Return the (X, Y) coordinate for the center point of the cell that contains the specified text.  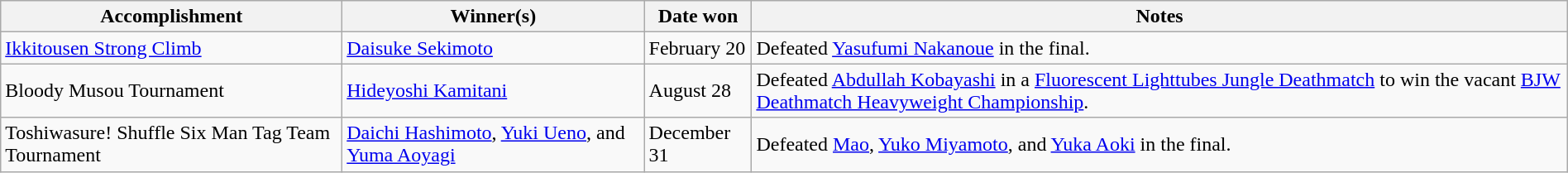
Daisuke Sekimoto (493, 48)
Ikkitousen Strong Climb (172, 48)
August 28 (698, 91)
Hideyoshi Kamitani (493, 91)
Defeated Mao, Yuko Miyamoto, and Yuka Aoki in the final. (1159, 144)
Daichi Hashimoto, Yuki Ueno, and Yuma Aoyagi (493, 144)
December 31 (698, 144)
Toshiwasure! Shuffle Six Man Tag Team Tournament (172, 144)
Bloody Musou Tournament (172, 91)
February 20 (698, 48)
Accomplishment (172, 17)
Defeated Abdullah Kobayashi in a Fluorescent Lighttubes Jungle Deathmatch to win the vacant BJW Deathmatch Heavyweight Championship. (1159, 91)
Defeated Yasufumi Nakanoue in the final. (1159, 48)
Notes (1159, 17)
Winner(s) (493, 17)
Date won (698, 17)
